Pinpoint the cell where the given text exists, returning its [X, Y] midpoint coordinate. 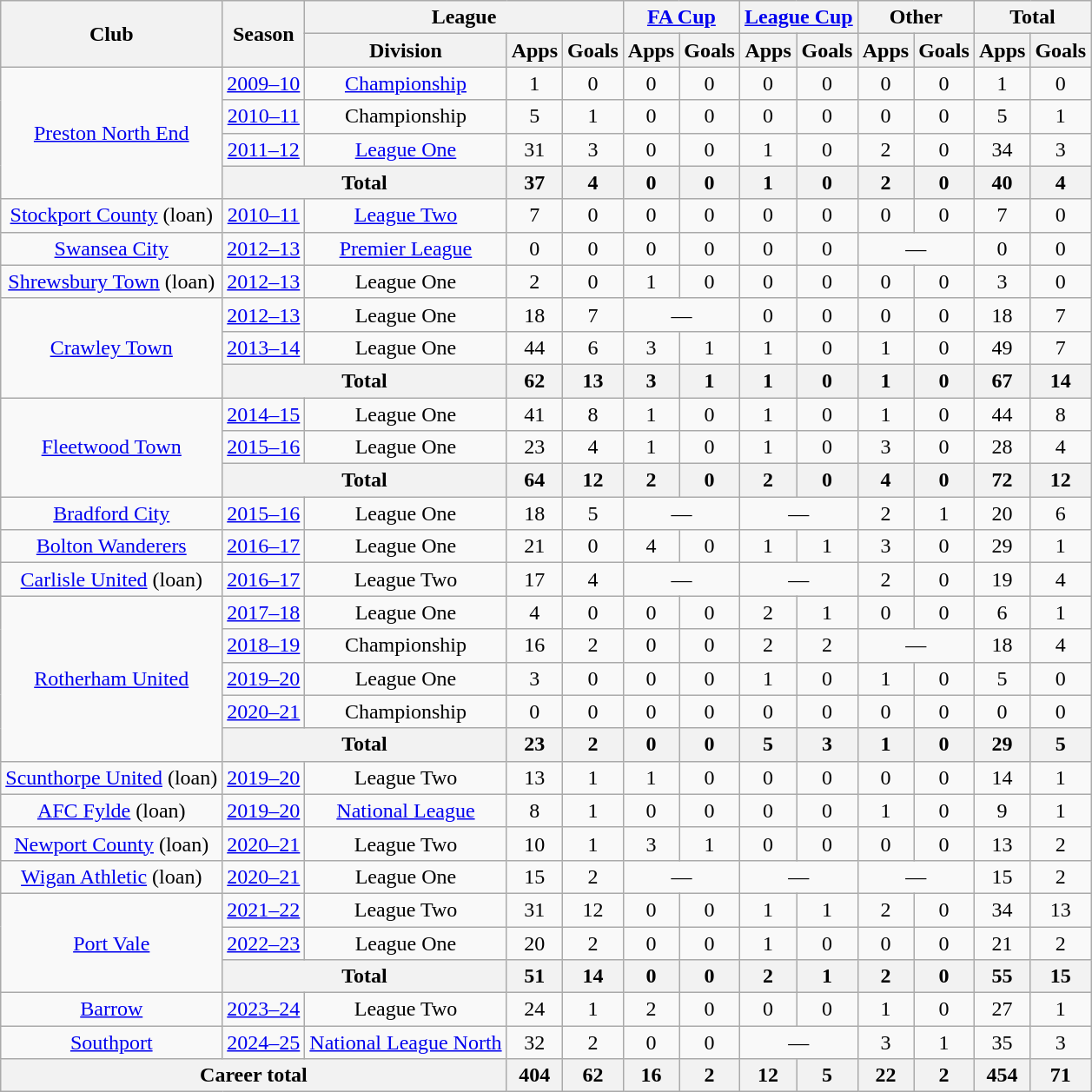
AFC Fylde (loan) [111, 811]
19 [1002, 579]
35 [1002, 1042]
FA Cup [681, 17]
Career total [254, 1075]
Wigan Athletic (loan) [111, 877]
Rotherham United [111, 678]
2022–23 [264, 943]
2014–15 [264, 414]
National League [406, 811]
10 [534, 844]
2017–18 [264, 612]
Club [111, 34]
Season [264, 34]
Stockport County (loan) [111, 215]
Crawley Town [111, 347]
24 [534, 1009]
Premier League [406, 248]
55 [1002, 976]
Bradford City [111, 513]
2024–25 [264, 1042]
National League North [406, 1042]
67 [1002, 381]
Scunthorpe United (loan) [111, 778]
Other [916, 17]
2009–10 [264, 83]
2013–14 [264, 347]
League [464, 17]
2018–19 [264, 645]
32 [534, 1042]
Swansea City [111, 248]
9 [1002, 811]
Carlisle United (loan) [111, 579]
40 [1002, 182]
454 [1002, 1075]
404 [534, 1075]
2011–12 [264, 149]
Southport [111, 1042]
2021–22 [264, 910]
27 [1002, 1009]
17 [534, 579]
Bolton Wanderers [111, 546]
49 [1002, 347]
22 [885, 1075]
41 [534, 414]
Port Vale [111, 943]
37 [534, 182]
64 [534, 480]
Shrewsbury Town (loan) [111, 281]
72 [1002, 480]
2023–24 [264, 1009]
51 [534, 976]
Preston North End [111, 133]
Barrow [111, 1009]
Fleetwood Town [111, 447]
71 [1061, 1075]
Newport County (loan) [111, 844]
28 [1002, 447]
Division [406, 50]
League Cup [798, 17]
